Extract the [X, Y] coordinate from the center of the cell holding the provided text.  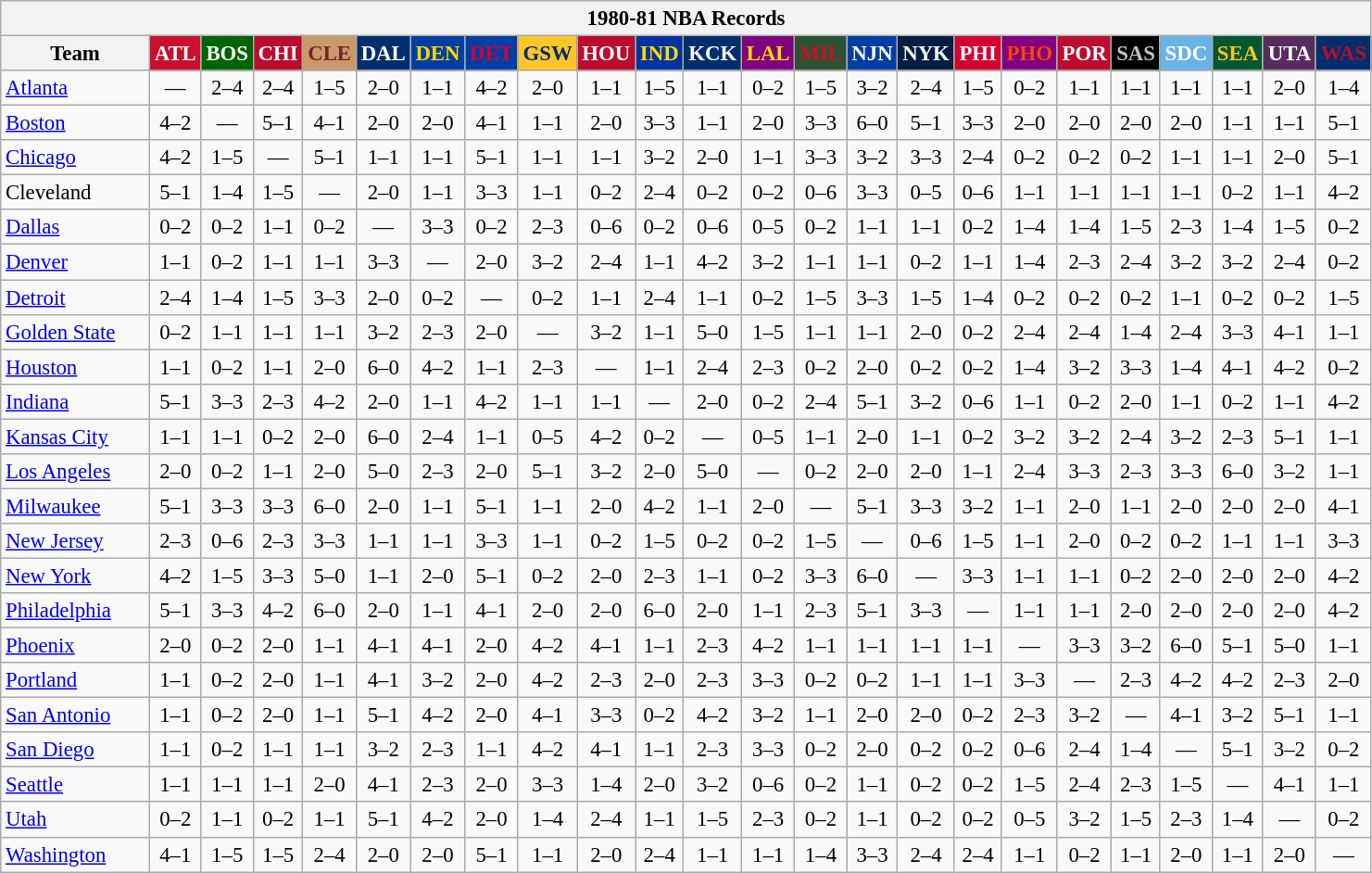
DEN [437, 54]
Dallas [76, 227]
Utah [76, 820]
Denver [76, 262]
Indiana [76, 401]
Boston [76, 123]
Chicago [76, 158]
LAL [767, 54]
CHI [278, 54]
SDC [1186, 54]
Portland [76, 680]
HOU [606, 54]
GSW [548, 54]
Kansas City [76, 436]
IND [660, 54]
KCK [713, 54]
Phoenix [76, 646]
Milwaukee [76, 506]
CLE [330, 54]
New Jersey [76, 541]
Atlanta [76, 88]
ATL [175, 54]
NJN [873, 54]
DET [491, 54]
San Antonio [76, 715]
Golden State [76, 332]
New York [76, 576]
Los Angeles [76, 472]
Washington [76, 854]
Cleveland [76, 193]
SEA [1238, 54]
POR [1084, 54]
SAS [1136, 54]
BOS [227, 54]
DAL [384, 54]
Seattle [76, 785]
PHI [978, 54]
Houston [76, 367]
MIL [821, 54]
San Diego [76, 750]
Team [76, 54]
UTA [1290, 54]
PHO [1029, 54]
Detroit [76, 297]
1980-81 NBA Records [686, 19]
NYK [926, 54]
Philadelphia [76, 611]
WAS [1343, 54]
